Find where the given text appears and provide that cell's center as (x, y) coordinate. 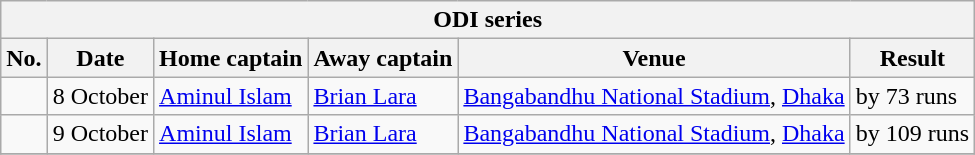
Venue (654, 58)
Away captain (383, 58)
9 October (100, 134)
No. (24, 58)
by 73 runs (912, 96)
8 October (100, 96)
ODI series (488, 20)
Result (912, 58)
Date (100, 58)
Home captain (231, 58)
by 109 runs (912, 134)
